For the text-containing cell, return its midpoint in [X, Y] coordinate format. 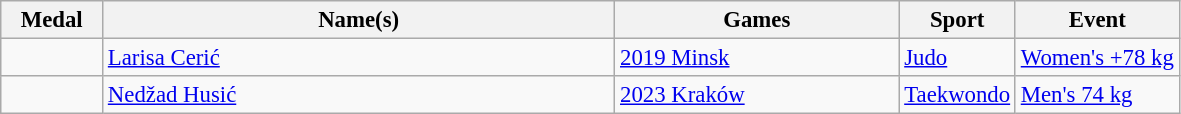
Medal [52, 20]
Men's 74 kg [1097, 95]
2019 Minsk [757, 58]
Games [757, 20]
Event [1097, 20]
Sport [958, 20]
Name(s) [359, 20]
Larisa Cerić [359, 58]
Women's +78 kg [1097, 58]
2023 Kraków [757, 95]
Taekwondo [958, 95]
Nedžad Husić [359, 95]
Judo [958, 58]
